Output the [X, Y] coordinate of the center of the cell containing the given text.  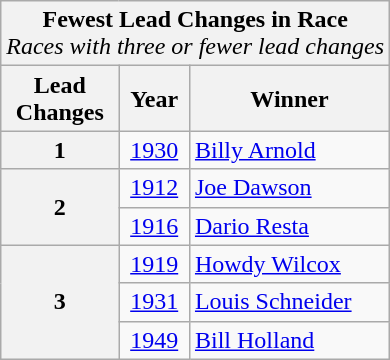
1916 [154, 226]
2 [60, 207]
Louis Schneider [289, 302]
Year [154, 98]
Joe Dawson [289, 188]
Fewest Lead Changes in RaceRaces with three or fewer lead changes [196, 34]
1931 [154, 302]
1912 [154, 188]
1919 [154, 264]
1930 [154, 150]
Bill Holland [289, 340]
Billy Arnold [289, 150]
Winner [289, 98]
3 [60, 302]
Howdy Wilcox [289, 264]
1949 [154, 340]
LeadChanges [60, 98]
Dario Resta [289, 226]
1 [60, 150]
